Provide the (x, y) coordinate of the cell's center where the given text is located.  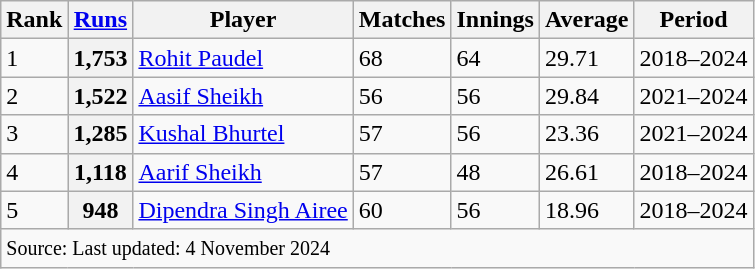
1,753 (100, 58)
948 (100, 210)
Runs (100, 20)
5 (34, 210)
4 (34, 172)
Kushal Bhurtel (243, 134)
Aarif Sheikh (243, 172)
2 (34, 96)
Aasif Sheikh (243, 96)
26.61 (586, 172)
Period (694, 20)
1 (34, 58)
Player (243, 20)
Rank (34, 20)
1,118 (100, 172)
18.96 (586, 210)
23.36 (586, 134)
3 (34, 134)
64 (495, 58)
Rohit Paudel (243, 58)
Dipendra Singh Airee (243, 210)
Matches (402, 20)
29.71 (586, 58)
68 (402, 58)
Source: Last updated: 4 November 2024 (377, 248)
48 (495, 172)
29.84 (586, 96)
1,285 (100, 134)
Average (586, 20)
1,522 (100, 96)
Innings (495, 20)
60 (402, 210)
